Search for the cell housing the specified text and yield its [x, y] center coordinate. 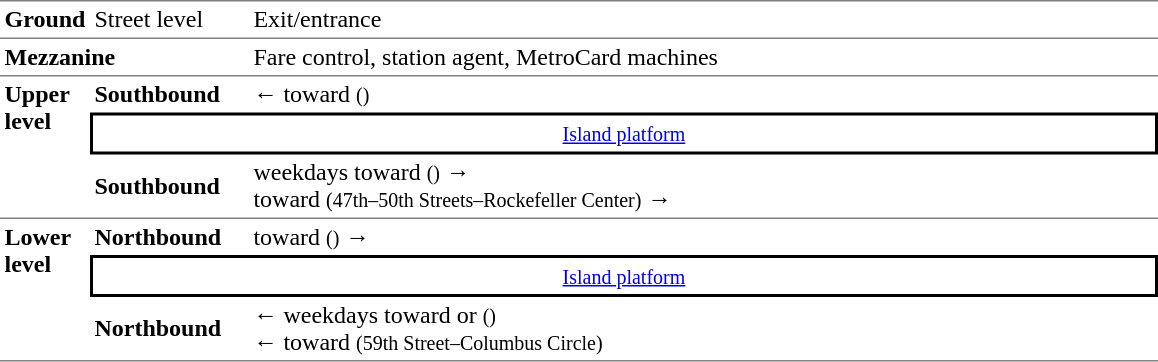
Ground [45, 19]
Mezzanine [124, 57]
Fare control, station agent, MetroCard machines [704, 57]
toward () → [704, 237]
weekdays toward () → toward (47th–50th Streets–Rockefeller Center) → [704, 186]
Lower level [45, 290]
Street level [170, 19]
← weekdays toward or ()← toward (59th Street–Columbus Circle) [704, 329]
Upper level [45, 147]
Exit/entrance [704, 19]
← toward () [704, 94]
